Scan for the cell matching the given text and deliver its (x, y) coordinate at center. 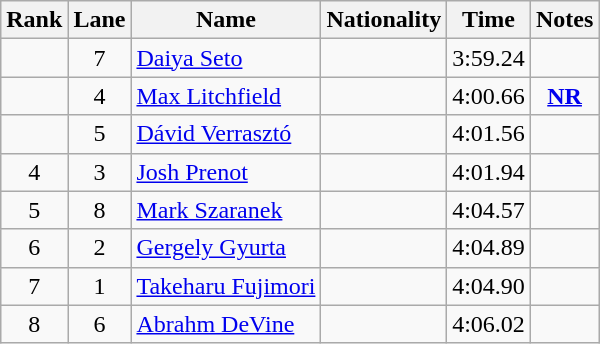
Rank (34, 20)
Mark Szaranek (226, 210)
Name (226, 20)
Abrahm DeVine (226, 324)
Time (489, 20)
Takeharu Fujimori (226, 286)
4:01.94 (489, 172)
Notes (564, 20)
4:01.56 (489, 134)
Max Litchfield (226, 96)
Dávid Verrasztó (226, 134)
Daiya Seto (226, 58)
3 (100, 172)
4:00.66 (489, 96)
4:04.57 (489, 210)
1 (100, 286)
NR (564, 96)
Gergely Gyurta (226, 248)
4:06.02 (489, 324)
Nationality (384, 20)
Josh Prenot (226, 172)
2 (100, 248)
4:04.90 (489, 286)
3:59.24 (489, 58)
4:04.89 (489, 248)
Lane (100, 20)
